Return the (x, y) coordinate for the center point of the cell that contains the specified text.  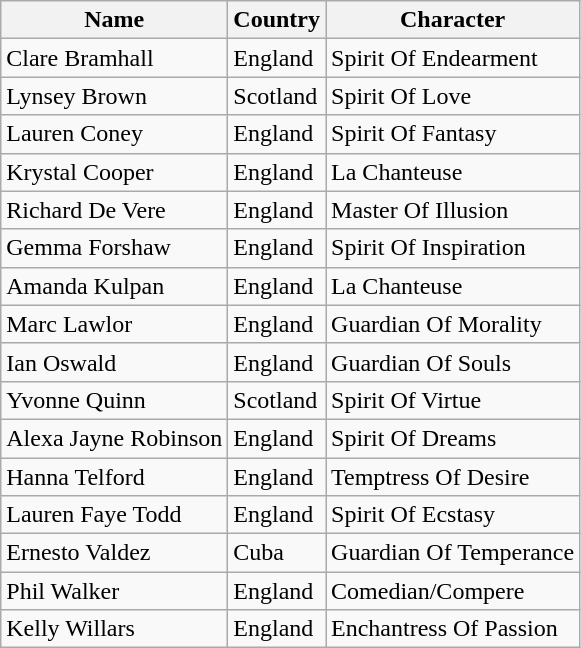
Richard De Vere (114, 210)
Marc Lawlor (114, 324)
Clare Bramhall (114, 58)
Alexa Jayne Robinson (114, 438)
Lauren Coney (114, 134)
Krystal Cooper (114, 172)
Spirit Of Virtue (453, 400)
Hanna Telford (114, 477)
Yvonne Quinn (114, 400)
Spirit Of Inspiration (453, 248)
Spirit Of Fantasy (453, 134)
Guardian Of Temperance (453, 553)
Spirit Of Endearment (453, 58)
Phil Walker (114, 591)
Country (277, 20)
Comedian/Compere (453, 591)
Spirit Of Love (453, 96)
Enchantress Of Passion (453, 629)
Character (453, 20)
Master Of Illusion (453, 210)
Name (114, 20)
Cuba (277, 553)
Guardian Of Morality (453, 324)
Ian Oswald (114, 362)
Spirit Of Ecstasy (453, 515)
Temptress Of Desire (453, 477)
Kelly Willars (114, 629)
Lauren Faye Todd (114, 515)
Gemma Forshaw (114, 248)
Lynsey Brown (114, 96)
Guardian Of Souls (453, 362)
Ernesto Valdez (114, 553)
Spirit Of Dreams (453, 438)
Amanda Kulpan (114, 286)
